Identify which cell holds the provided text, then report its [X, Y] central coordinate. 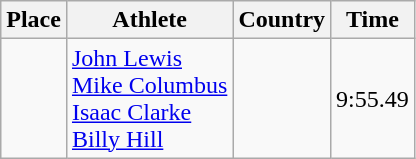
Athlete [149, 20]
Country [282, 20]
9:55.49 [373, 98]
John LewisMike ColumbusIsaac ClarkeBilly Hill [149, 98]
Place [34, 20]
Time [373, 20]
